From the cell containing the given text, extract its center point as [x, y] coordinate. 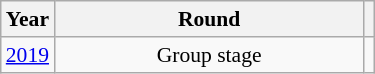
Year [28, 19]
Group stage [209, 55]
Round [209, 19]
2019 [28, 55]
